Identify which cell holds the provided text, then report its (x, y) central coordinate. 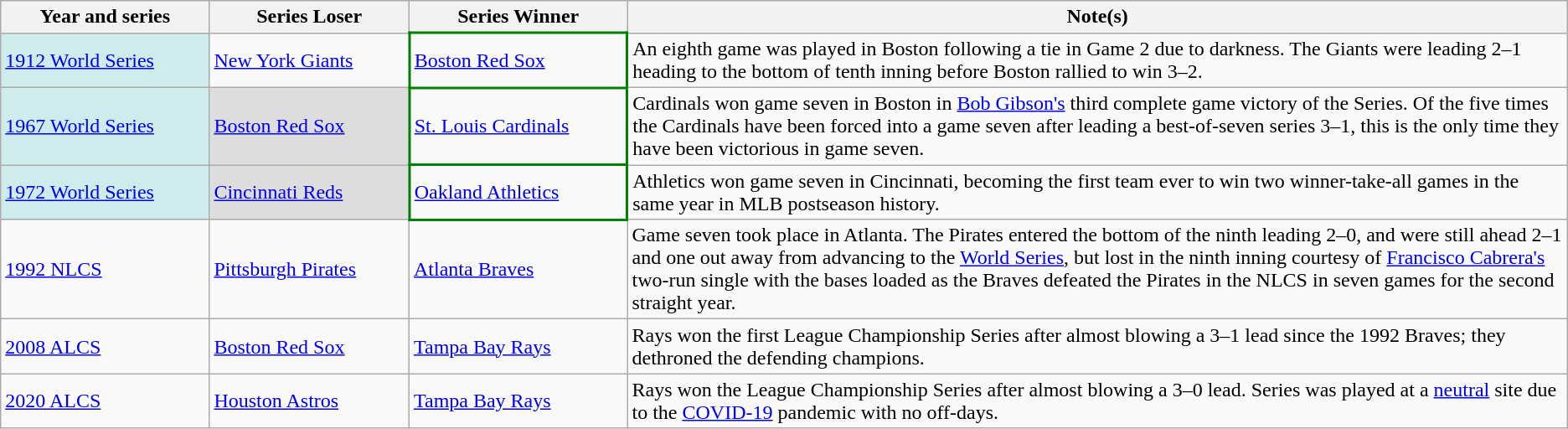
Cincinnati Reds (310, 193)
Houston Astros (310, 401)
Rays won the first League Championship Series after almost blowing a 3–1 lead since the 1992 Braves; they dethroned the defending champions. (1097, 347)
Series Winner (518, 17)
2020 ALCS (106, 401)
Atlanta Braves (518, 270)
New York Giants (310, 60)
1912 World Series (106, 60)
Athletics won game seven in Cincinnati, becoming the first team ever to win two winner-take-all games in the same year in MLB postseason history. (1097, 193)
1967 World Series (106, 127)
2008 ALCS (106, 347)
1992 NLCS (106, 270)
Note(s) (1097, 17)
Series Loser (310, 17)
1972 World Series (106, 193)
St. Louis Cardinals (518, 127)
Year and series (106, 17)
Pittsburgh Pirates (310, 270)
Oakland Athletics (518, 193)
